Pinpoint the cell where the given text exists, returning its [X, Y] midpoint coordinate. 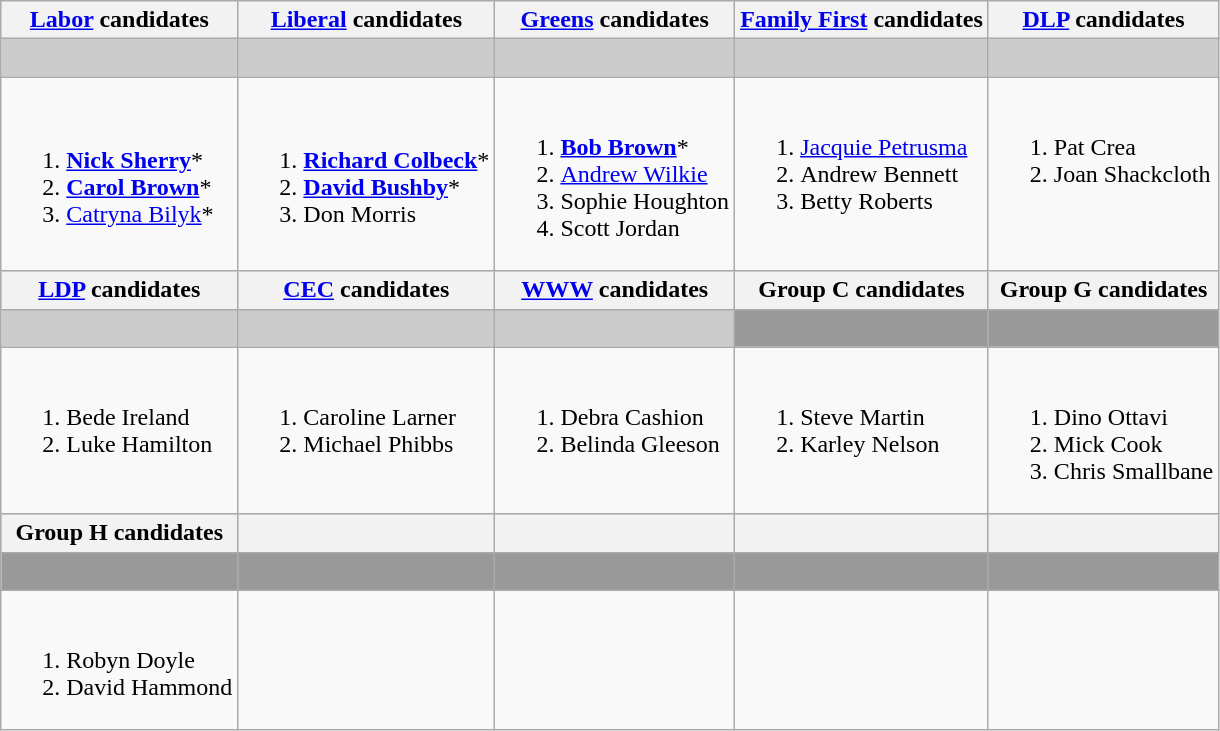
Steve MartinKarley Nelson [862, 430]
Dino OttaviMick CookChris Smallbane [1103, 430]
Group C candidates [862, 290]
Debra CashionBelinda Gleeson [615, 430]
LDP candidates [120, 290]
Family First candidates [862, 20]
Greens candidates [615, 20]
Bob Brown*Andrew WilkieSophie HoughtonScott Jordan [615, 174]
WWW candidates [615, 290]
Pat CreaJoan Shackcloth [1103, 174]
Group H candidates [120, 533]
Labor candidates [120, 20]
Liberal candidates [366, 20]
CEC candidates [366, 290]
Nick Sherry*Carol Brown*Catryna Bilyk* [120, 174]
Group G candidates [1103, 290]
Bede IrelandLuke Hamilton [120, 430]
Robyn DoyleDavid Hammond [120, 660]
Jacquie PetrusmaAndrew BennettBetty Roberts [862, 174]
Richard Colbeck*David Bushby*Don Morris [366, 174]
DLP candidates [1103, 20]
Caroline LarnerMichael Phibbs [366, 430]
